Extract the [x, y] coordinate from the center of the cell holding the provided text.  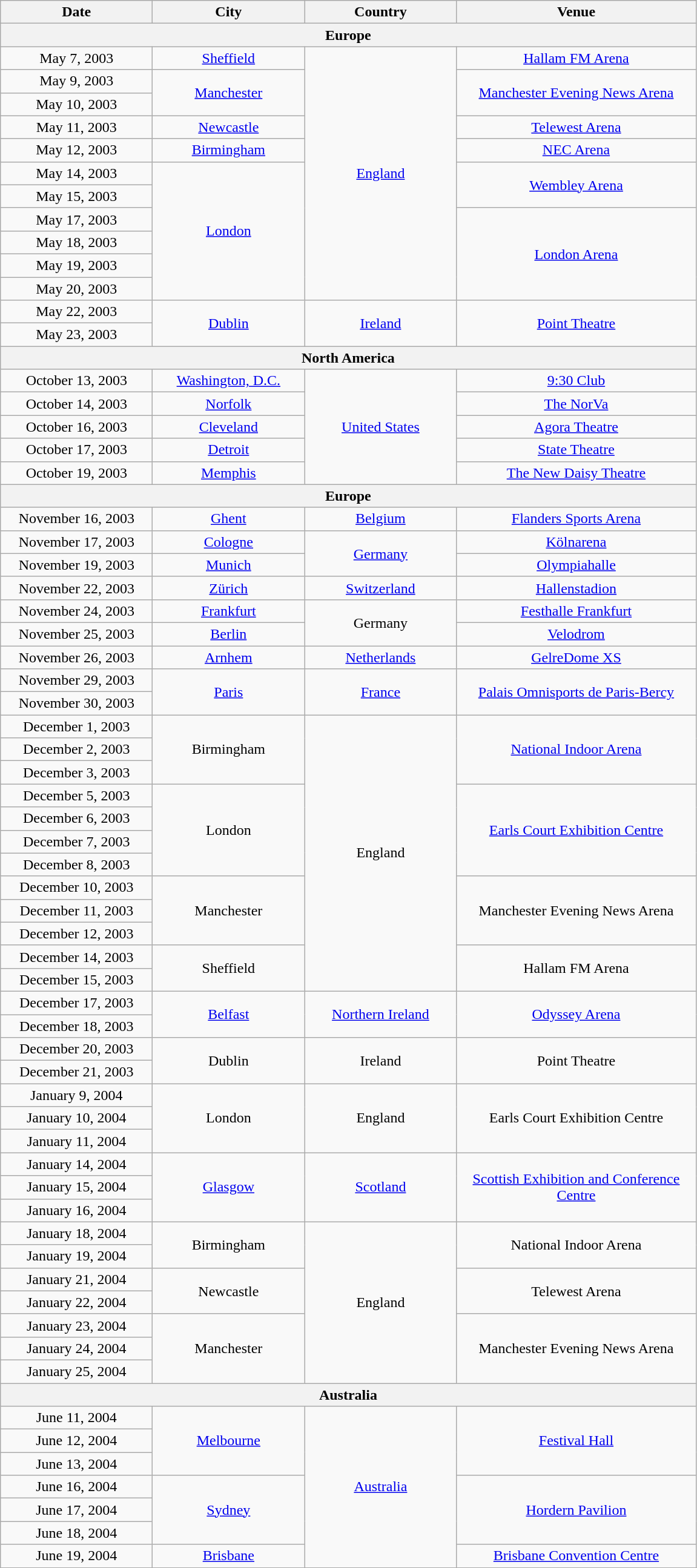
The New Daisy Theatre [576, 473]
Sydney [229, 1510]
December 11, 2003 [76, 911]
November 29, 2003 [76, 680]
December 17, 2003 [76, 1003]
Cologne [229, 542]
May 15, 2003 [76, 196]
December 2, 2003 [76, 749]
May 23, 2003 [76, 335]
November 24, 2003 [76, 611]
November 26, 2003 [76, 657]
Belgium [380, 519]
January 22, 2004 [76, 1302]
December 21, 2003 [76, 1072]
June 13, 2004 [76, 1464]
June 17, 2004 [76, 1510]
January 24, 2004 [76, 1348]
May 14, 2003 [76, 173]
January 11, 2004 [76, 1141]
December 20, 2003 [76, 1049]
January 21, 2004 [76, 1279]
October 16, 2003 [76, 427]
January 25, 2004 [76, 1371]
Arnhem [229, 657]
Scottish Exhibition and Conference Centre [576, 1187]
June 19, 2004 [76, 1556]
Munich [229, 565]
November 16, 2003 [76, 519]
Hordern Pavilion [576, 1510]
October 13, 2003 [76, 381]
May 12, 2003 [76, 150]
Festival Hall [576, 1441]
January 16, 2004 [76, 1210]
Date [76, 12]
Odyssey Arena [576, 1014]
Brisbane [229, 1556]
Festhalle Frankfurt [576, 611]
Memphis [229, 473]
December 7, 2003 [76, 842]
November 25, 2003 [76, 634]
May 17, 2003 [76, 219]
Hallenstadion [576, 588]
May 22, 2003 [76, 312]
May 19, 2003 [76, 265]
Northern Ireland [380, 1014]
Switzerland [380, 588]
November 22, 2003 [76, 588]
December 3, 2003 [76, 772]
State Theatre [576, 450]
Kölnarena [576, 542]
Scotland [380, 1187]
Ghent [229, 519]
Netherlands [380, 657]
January 19, 2004 [76, 1256]
Wembley Arena [576, 185]
GelreDome XS [576, 657]
May 18, 2003 [76, 242]
Paris [229, 692]
Brisbane Convention Centre [576, 1556]
City [229, 12]
United States [380, 427]
October 19, 2003 [76, 473]
Velodrom [576, 634]
November 17, 2003 [76, 542]
Washington, D.C. [229, 381]
December 18, 2003 [76, 1026]
Agora Theatre [576, 427]
December 15, 2003 [76, 980]
Zürich [229, 588]
Venue [576, 12]
NEC Arena [576, 150]
May 7, 2003 [76, 58]
December 8, 2003 [76, 865]
January 10, 2004 [76, 1118]
October 17, 2003 [76, 450]
Berlin [229, 634]
November 19, 2003 [76, 565]
December 1, 2003 [76, 726]
December 5, 2003 [76, 796]
North America [348, 358]
January 15, 2004 [76, 1187]
December 12, 2003 [76, 934]
June 11, 2004 [76, 1418]
London Arena [576, 254]
Norfolk [229, 404]
Melbourne [229, 1441]
Flanders Sports Arena [576, 519]
December 10, 2003 [76, 888]
June 18, 2004 [76, 1533]
Olympiahalle [576, 565]
January 18, 2004 [76, 1233]
June 12, 2004 [76, 1441]
Detroit [229, 450]
Country [380, 12]
9:30 Club [576, 381]
Frankfurt [229, 611]
May 11, 2003 [76, 127]
Glasgow [229, 1187]
January 23, 2004 [76, 1325]
December 14, 2003 [76, 957]
Belfast [229, 1014]
June 16, 2004 [76, 1487]
The NorVa [576, 404]
December 6, 2003 [76, 819]
October 14, 2003 [76, 404]
May 10, 2003 [76, 104]
January 14, 2004 [76, 1164]
Palais Omnisports de Paris-Bercy [576, 692]
May 20, 2003 [76, 289]
November 30, 2003 [76, 703]
January 9, 2004 [76, 1095]
May 9, 2003 [76, 81]
Cleveland [229, 427]
France [380, 692]
